Determine the (x, y) coordinate at the center of the cell enclosing the given text.  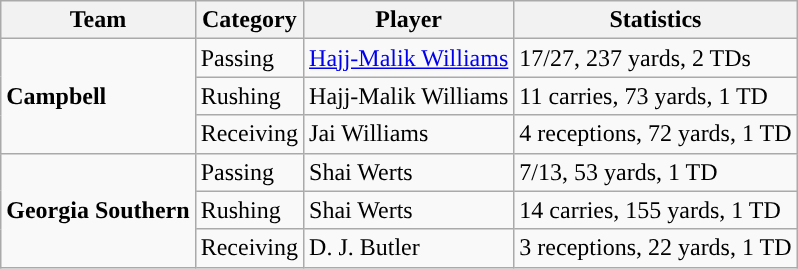
Player (409, 20)
14 carries, 155 yards, 1 TD (656, 210)
Jai Williams (409, 134)
3 receptions, 22 yards, 1 TD (656, 248)
Georgia Southern (98, 210)
Team (98, 20)
Statistics (656, 20)
11 carries, 73 yards, 1 TD (656, 96)
Campbell (98, 96)
4 receptions, 72 yards, 1 TD (656, 134)
D. J. Butler (409, 248)
Category (249, 20)
7/13, 53 yards, 1 TD (656, 172)
17/27, 237 yards, 2 TDs (656, 58)
